Extract the [x, y] coordinate from the center of the cell holding the provided text.  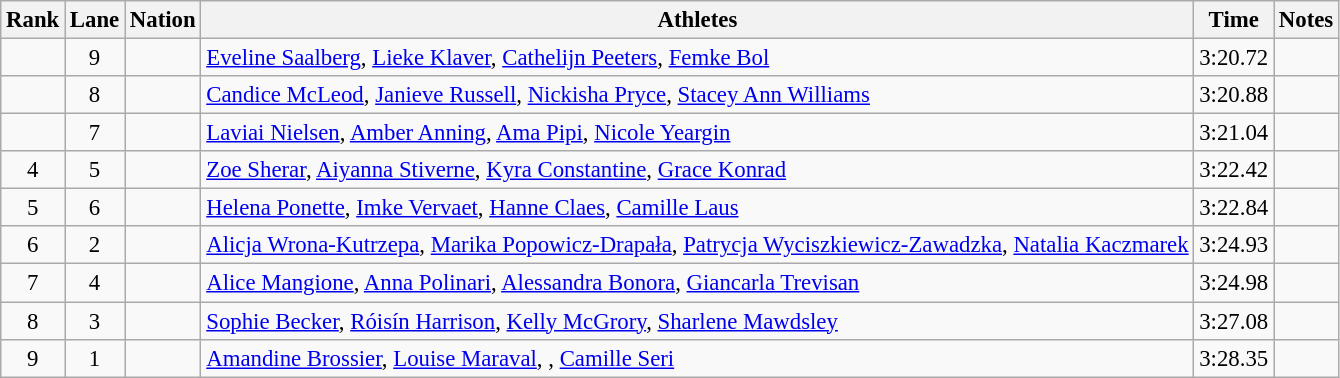
3:28.35 [1234, 358]
Alicja Wrona-Kutrzepa, Marika Popowicz-Drapała, Patrycja Wyciszkiewicz-Zawadzka, Natalia Kaczmarek [698, 245]
Lane [95, 20]
Laviai Nielsen, Amber Anning, Ama Pipi, Nicole Yeargin [698, 133]
3:24.93 [1234, 245]
3:22.42 [1234, 170]
Athletes [698, 20]
Notes [1306, 20]
1 [95, 358]
Nation [163, 20]
Time [1234, 20]
3:24.98 [1234, 283]
3:21.04 [1234, 133]
Zoe Sherar, Aiyanna Stiverne, Kyra Constantine, Grace Konrad [698, 170]
Candice McLeod, Janieve Russell, Nickisha Pryce, Stacey Ann Williams [698, 95]
Helena Ponette, Imke Vervaet, Hanne Claes, Camille Laus [698, 208]
Alice Mangione, Anna Polinari, Alessandra Bonora, Giancarla Trevisan [698, 283]
3:20.72 [1234, 58]
Eveline Saalberg, Lieke Klaver, Cathelijn Peeters, Femke Bol [698, 58]
Rank [33, 20]
Sophie Becker, Róisín Harrison, Kelly McGrory, Sharlene Mawdsley [698, 321]
Amandine Brossier, Louise Maraval, , Camille Seri [698, 358]
3 [95, 321]
3:27.08 [1234, 321]
3:20.88 [1234, 95]
2 [95, 245]
3:22.84 [1234, 208]
